Identify which cell holds the provided text, then report its [x, y] central coordinate. 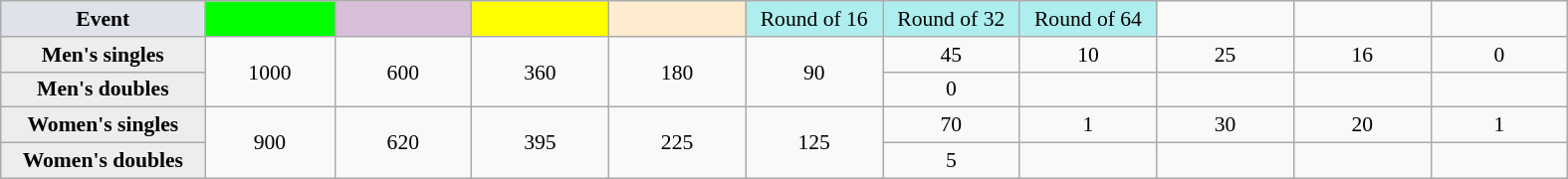
Women's singles [104, 125]
Round of 16 [814, 19]
125 [814, 143]
395 [541, 143]
600 [403, 72]
225 [677, 143]
10 [1088, 55]
Men's doubles [104, 89]
16 [1362, 55]
Event [104, 19]
Men's singles [104, 55]
30 [1226, 125]
Round of 64 [1088, 19]
Women's doubles [104, 161]
90 [814, 72]
620 [403, 143]
360 [541, 72]
20 [1362, 125]
1000 [270, 72]
Round of 32 [951, 19]
45 [951, 55]
180 [677, 72]
900 [270, 143]
25 [1226, 55]
5 [951, 161]
70 [951, 125]
